Provide the [x, y] coordinate of the cell's center where the given text is located.  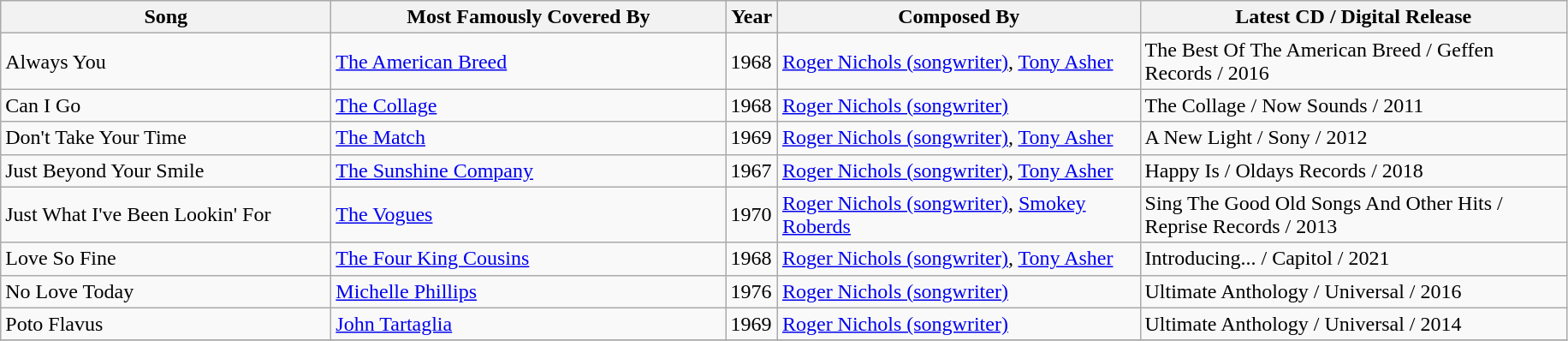
Roger Nichols (songwriter), Smokey Roberds [959, 214]
1970 [751, 214]
Year [751, 17]
Can I Go [166, 105]
Latest CD / Digital Release [1354, 17]
A New Light / Sony / 2012 [1354, 138]
The Collage / Now Sounds / 2011 [1354, 105]
Ultimate Anthology / Universal / 2014 [1354, 324]
Ultimate Anthology / Universal / 2016 [1354, 291]
Song [166, 17]
Just What I've Been Lookin' For [166, 214]
Love So Fine [166, 259]
Most Famously Covered By [529, 17]
Just Beyond Your Smile [166, 170]
The Sunshine Company [529, 170]
Introducing... / Capitol / 2021 [1354, 259]
The Match [529, 138]
Always You [166, 62]
1976 [751, 291]
Composed By [959, 17]
John Tartaglia [529, 324]
The Four King Cousins [529, 259]
Michelle Phillips [529, 291]
1967 [751, 170]
The Vogues [529, 214]
The American Breed [529, 62]
No Love Today [166, 291]
Don't Take Your Time [166, 138]
Sing The Good Old Songs And Other Hits / Reprise Records / 2013 [1354, 214]
Happy Is / Oldays Records / 2018 [1354, 170]
Poto Flavus [166, 324]
The Best Of The American Breed / Geffen Records / 2016 [1354, 62]
The Collage [529, 105]
